From the cell containing the given text, extract its center point as [x, y] coordinate. 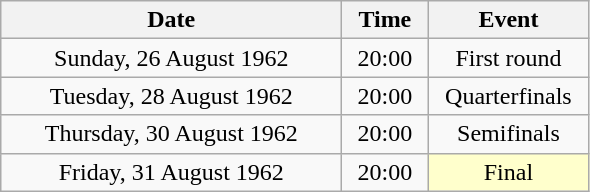
Date [172, 20]
Thursday, 30 August 1962 [172, 134]
Time [385, 20]
Semifinals [508, 134]
Friday, 31 August 1962 [172, 172]
Event [508, 20]
Tuesday, 28 August 1962 [172, 96]
Sunday, 26 August 1962 [172, 58]
Final [508, 172]
First round [508, 58]
Quarterfinals [508, 96]
